Pinpoint the cell where the given text exists, returning its [x, y] midpoint coordinate. 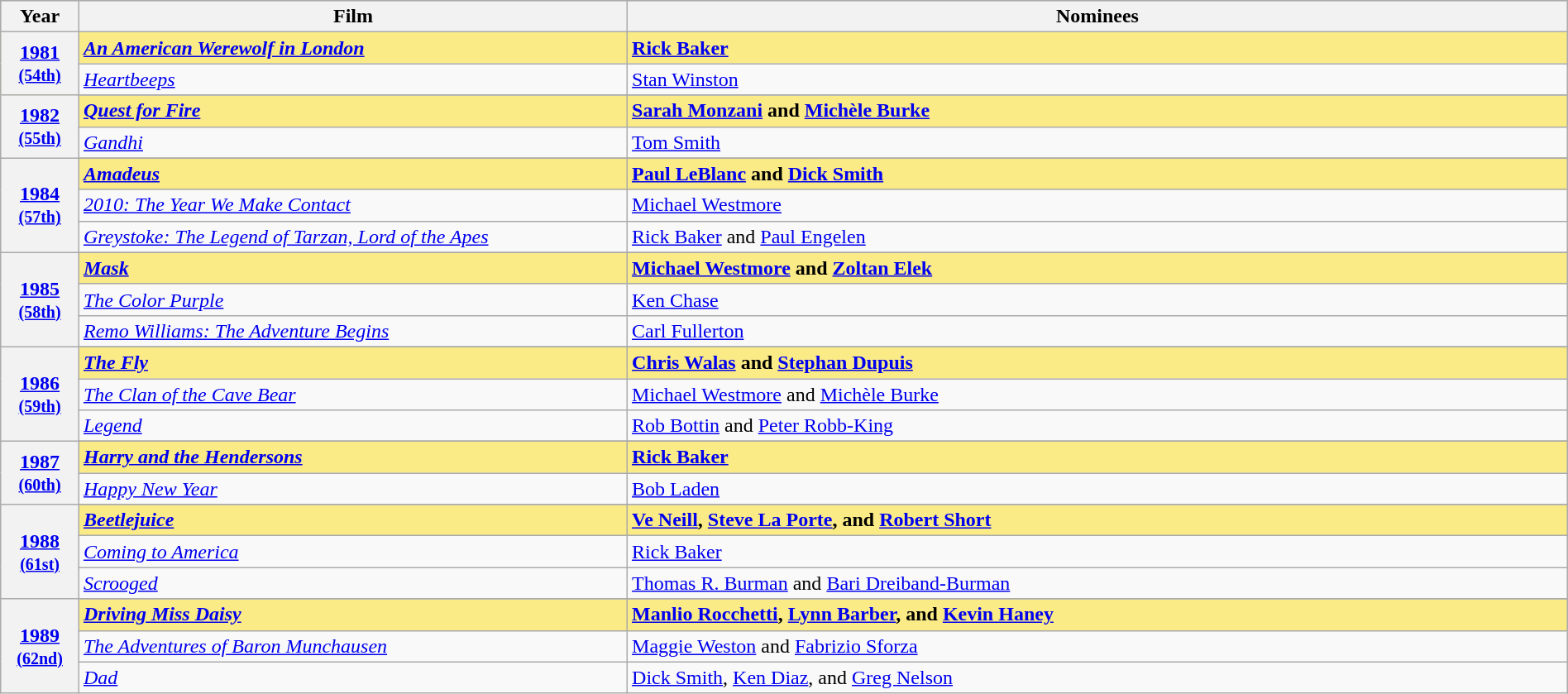
Chris Walas and Stephan Dupuis [1098, 362]
Harry and the Hendersons [352, 457]
1982(55th) [40, 127]
Driving Miss Daisy [352, 615]
Beetlejuice [352, 520]
2010: The Year We Make Contact [352, 205]
Legend [352, 426]
1987(60th) [40, 473]
Scrooged [352, 583]
Rob Bottin and Peter Robb-King [1098, 426]
Sarah Monzani and Michèle Burke [1098, 111]
Manlio Rocchetti, Lynn Barber, and Kevin Haney [1098, 615]
Year [40, 17]
Nominees [1098, 17]
Maggie Weston and Fabrizio Sforza [1098, 646]
Thomas R. Burman and Bari Dreiband-Burman [1098, 583]
The Color Purple [352, 299]
Michael Westmore and Zoltan Elek [1098, 268]
1985(58th) [40, 299]
1984(57th) [40, 205]
The Clan of the Cave Bear [352, 395]
Remo Williams: The Adventure Begins [352, 331]
Coming to America [352, 552]
Rick Baker and Paul Engelen [1098, 237]
1988(61st) [40, 552]
Greystoke: The Legend of Tarzan, Lord of the Apes [352, 237]
1986(59th) [40, 394]
Michael Westmore [1098, 205]
Michael Westmore and Michèle Burke [1098, 395]
Quest for Fire [352, 111]
Happy New Year [352, 489]
Ve Neill, Steve La Porte, and Robert Short [1098, 520]
Paul LeBlanc and Dick Smith [1098, 174]
Stan Winston [1098, 79]
Mask [352, 268]
Carl Fullerton [1098, 331]
Bob Laden [1098, 489]
Heartbeeps [352, 79]
Amadeus [352, 174]
The Fly [352, 362]
Tom Smith [1098, 142]
An American Werewolf in London [352, 48]
Dick Smith, Ken Diaz, and Greg Nelson [1098, 677]
1981(54th) [40, 64]
1989(62nd) [40, 646]
The Adventures of Baron Munchausen [352, 646]
Gandhi [352, 142]
Film [352, 17]
Ken Chase [1098, 299]
Dad [352, 677]
